Search for the cell housing the specified text and yield its [X, Y] center coordinate. 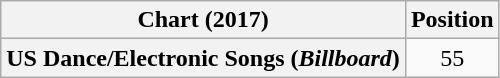
Chart (2017) [204, 20]
Position [452, 20]
55 [452, 58]
US Dance/Electronic Songs (Billboard) [204, 58]
